Search for the cell housing the specified text and yield its [X, Y] center coordinate. 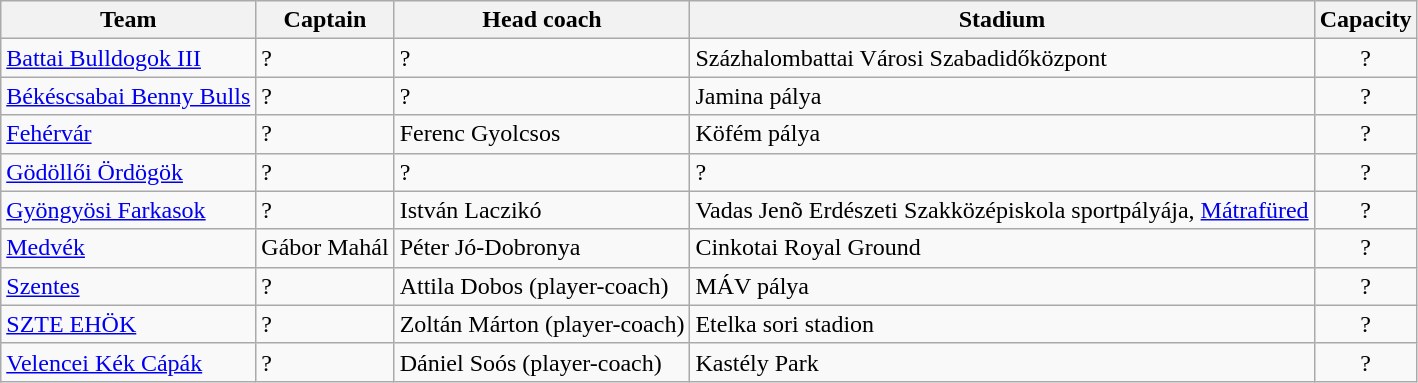
Jamina pálya [1002, 96]
István Laczikó [542, 210]
Ferenc Gyolcsos [542, 134]
Szentes [128, 286]
Attila Dobos (player-coach) [542, 286]
Team [128, 20]
Kastély Park [1002, 362]
Fehérvár [128, 134]
Zoltán Márton (player-coach) [542, 324]
Medvék [128, 248]
Capacity [1366, 20]
Köfém pálya [1002, 134]
Stadium [1002, 20]
Békéscsabai Benny Bulls [128, 96]
Head coach [542, 20]
Vadas Jenõ Erdészeti Szakközépiskola sportpályája, Mátrafüred [1002, 210]
MÁV pálya [1002, 286]
Százhalombattai Városi Szabadidőközpont [1002, 58]
Battai Bulldogok III [128, 58]
Gödöllői Ördögök [128, 172]
SZTE EHÖK [128, 324]
Gábor Mahál [325, 248]
Etelka sori stadion [1002, 324]
Velencei Kék Cápák [128, 362]
Cinkotai Royal Ground [1002, 248]
Gyöngyösi Farkasok [128, 210]
Captain [325, 20]
Péter Jó-Dobronya [542, 248]
Dániel Soós (player-coach) [542, 362]
